Provide the [X, Y] coordinate of the cell's center where the given text is located.  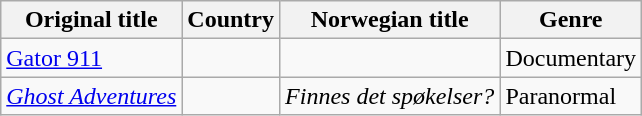
Ghost Adventures [92, 96]
Documentary [571, 58]
Original title [92, 20]
Norwegian title [390, 20]
Country [231, 20]
Paranormal [571, 96]
Finnes det spøkelser? [390, 96]
Genre [571, 20]
Gator 911 [92, 58]
